Provide the [X, Y] coordinate of the cell's center where the given text is located.  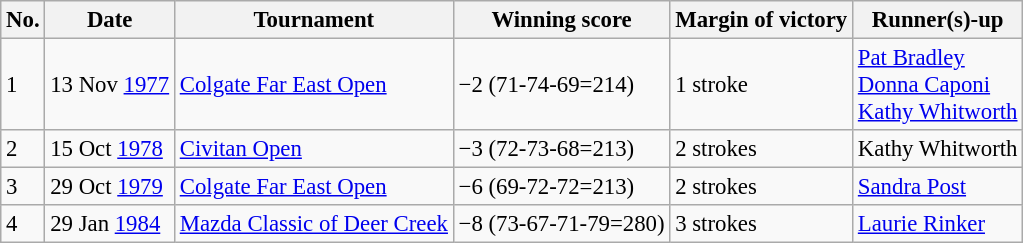
3 strokes [762, 224]
1 [23, 85]
Sandra Post [938, 187]
Civitan Open [314, 149]
13 Nov 1977 [110, 85]
1 stroke [762, 85]
Mazda Classic of Deer Creek [314, 224]
−2 (71-74-69=214) [562, 85]
Runner(s)-up [938, 20]
Margin of victory [762, 20]
−8 (73-67-71-79=280) [562, 224]
No. [23, 20]
15 Oct 1978 [110, 149]
Tournament [314, 20]
29 Oct 1979 [110, 187]
Winning score [562, 20]
Laurie Rinker [938, 224]
Date [110, 20]
2 [23, 149]
−3 (72-73-68=213) [562, 149]
Pat Bradley Donna Caponi Kathy Whitworth [938, 85]
4 [23, 224]
−6 (69-72-72=213) [562, 187]
29 Jan 1984 [110, 224]
3 [23, 187]
Kathy Whitworth [938, 149]
